Search for the cell housing the specified text and yield its [x, y] center coordinate. 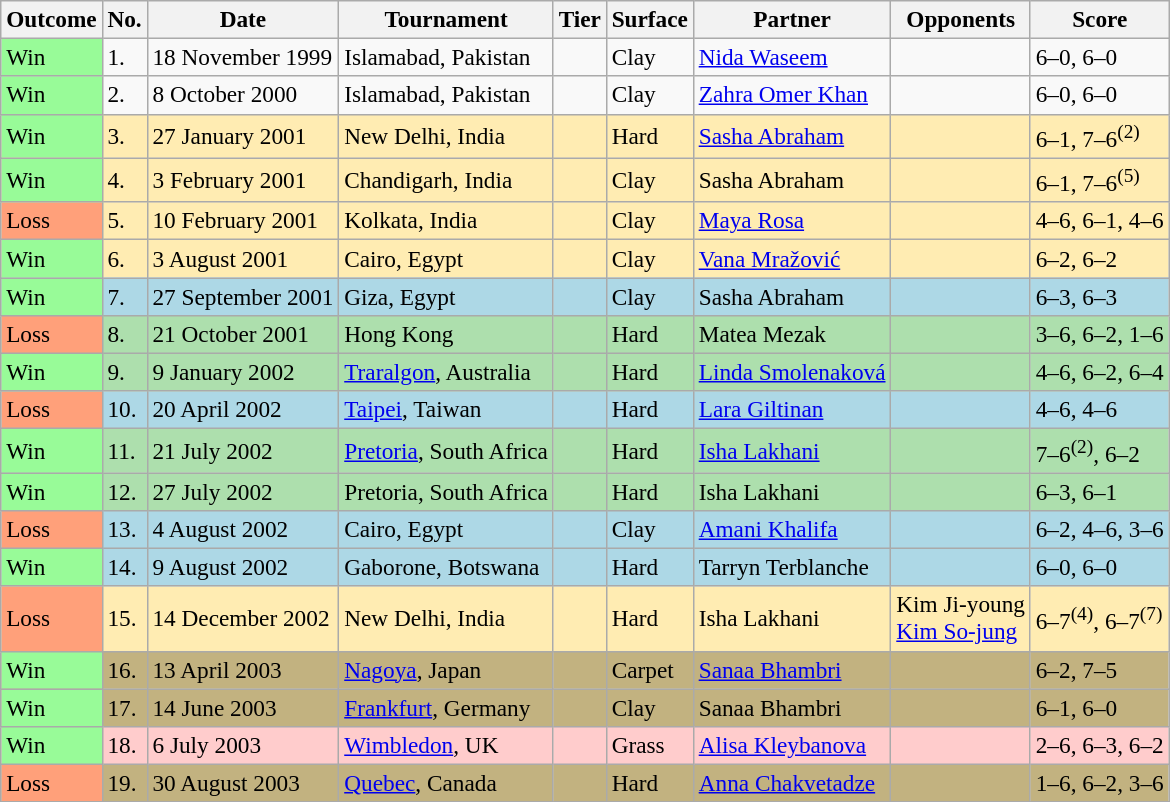
14 December 2002 [243, 618]
Hong Kong [446, 334]
Nida Waseem [792, 57]
18 November 1999 [243, 57]
Lara Giltinan [792, 410]
9 January 2002 [243, 372]
6–3, 6–3 [1100, 296]
Grass [650, 745]
1–6, 6–2, 3–6 [1100, 783]
Kolkata, India [446, 221]
Kim Ji-young Kim So-jung [960, 618]
Carpet [650, 670]
27 January 2001 [243, 136]
No. [124, 19]
4. [124, 180]
6–2, 6–2 [1100, 258]
16. [124, 670]
13 April 2003 [243, 670]
Taipei, Taiwan [446, 410]
6–2, 4–6, 3–6 [1100, 529]
19. [124, 783]
4 August 2002 [243, 529]
17. [124, 707]
7–6(2), 6–2 [1100, 450]
14. [124, 567]
9 August 2002 [243, 567]
1. [124, 57]
Wimbledon, UK [446, 745]
9. [124, 372]
3. [124, 136]
12. [124, 491]
6–1, 7–6(5) [1100, 180]
30 August 2003 [243, 783]
Linda Smolenaková [792, 372]
Zahra Omer Khan [792, 95]
Chandigarh, India [446, 180]
18. [124, 745]
7. [124, 296]
6 July 2003 [243, 745]
2. [124, 95]
13. [124, 529]
5. [124, 221]
20 April 2002 [243, 410]
Tournament [446, 19]
Matea Mezak [792, 334]
6–1, 6–0 [1100, 707]
6–1, 7–6(2) [1100, 136]
4–6, 4–6 [1100, 410]
Frankfurt, Germany [446, 707]
3–6, 6–2, 1–6 [1100, 334]
27 July 2002 [243, 491]
Vana Mražović [792, 258]
4–6, 6–1, 4–6 [1100, 221]
Partner [792, 19]
8 October 2000 [243, 95]
Score [1100, 19]
3 February 2001 [243, 180]
6. [124, 258]
Giza, Egypt [446, 296]
Amani Khalifa [792, 529]
Nagoya, Japan [446, 670]
Tier [580, 19]
Opponents [960, 19]
2–6, 6–3, 6–2 [1100, 745]
6–2, 7–5 [1100, 670]
10. [124, 410]
Alisa Kleybanova [792, 745]
6–3, 6–1 [1100, 491]
10 February 2001 [243, 221]
Traralgon, Australia [446, 372]
14 June 2003 [243, 707]
Date [243, 19]
6–7(4), 6–7(7) [1100, 618]
21 July 2002 [243, 450]
Tarryn Terblanche [792, 567]
3 August 2001 [243, 258]
21 October 2001 [243, 334]
Quebec, Canada [446, 783]
Anna Chakvetadze [792, 783]
15. [124, 618]
Gaborone, Botswana [446, 567]
Outcome [52, 19]
Maya Rosa [792, 221]
4–6, 6–2, 6–4 [1100, 372]
27 September 2001 [243, 296]
Surface [650, 19]
11. [124, 450]
8. [124, 334]
